Find where the given text appears and provide that cell's center as [X, Y] coordinate. 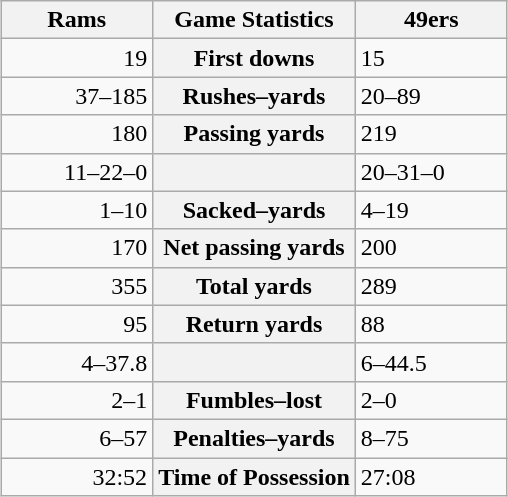
Penalties–yards [254, 438]
Total yards [254, 286]
27:08 [431, 477]
2–0 [431, 400]
37–185 [77, 96]
Rams [77, 20]
1–10 [77, 210]
Net passing yards [254, 248]
6–57 [77, 438]
Passing yards [254, 134]
180 [77, 134]
19 [77, 58]
Time of Possession [254, 477]
170 [77, 248]
95 [77, 324]
355 [77, 286]
Game Statistics [254, 20]
20–89 [431, 96]
2–1 [77, 400]
8–75 [431, 438]
88 [431, 324]
6–44.5 [431, 362]
4–37.8 [77, 362]
Rushes–yards [254, 96]
289 [431, 286]
Fumbles–lost [254, 400]
49ers [431, 20]
11–22–0 [77, 172]
32:52 [77, 477]
200 [431, 248]
219 [431, 134]
4–19 [431, 210]
20–31–0 [431, 172]
Sacked–yards [254, 210]
15 [431, 58]
Return yards [254, 324]
First downs [254, 58]
